Find where the given text appears and provide that cell's center as [x, y] coordinate. 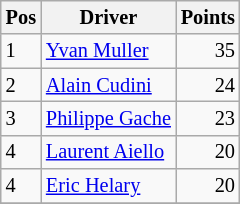
1 [21, 51]
Philippe Gache [108, 118]
Pos [21, 17]
24 [208, 85]
3 [21, 118]
Laurent Aiello [108, 152]
Eric Helary [108, 186]
Driver [108, 17]
Yvan Muller [108, 51]
35 [208, 51]
23 [208, 118]
Alain Cudini [108, 85]
2 [21, 85]
Points [208, 17]
